Return [X, Y] of the center of cell containing provided text 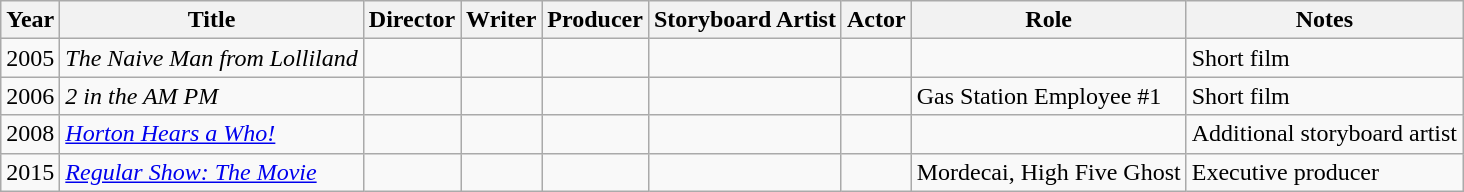
2015 [30, 172]
2006 [30, 96]
Storyboard Artist [744, 20]
Gas Station Employee #1 [1048, 96]
2008 [30, 134]
Writer [502, 20]
Mordecai, High Five Ghost [1048, 172]
2005 [30, 58]
Role [1048, 20]
The Naive Man from Lolliland [212, 58]
Year [30, 20]
Title [212, 20]
Regular Show: The Movie [212, 172]
Actor [876, 20]
Executive producer [1324, 172]
Horton Hears a Who! [212, 134]
Additional storyboard artist [1324, 134]
2 in the AM PM [212, 96]
Director [412, 20]
Notes [1324, 20]
Producer [596, 20]
